Extract the [X, Y] coordinate from the center of the cell holding the provided text.  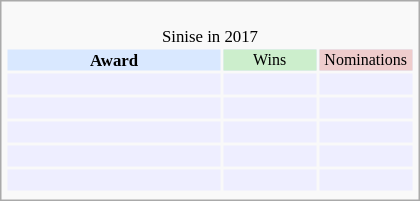
Award [114, 60]
Sinise in 2017 [210, 28]
Wins [270, 60]
Nominations [366, 60]
